Return the (X, Y) coordinate for the center point of the cell that contains the specified text.  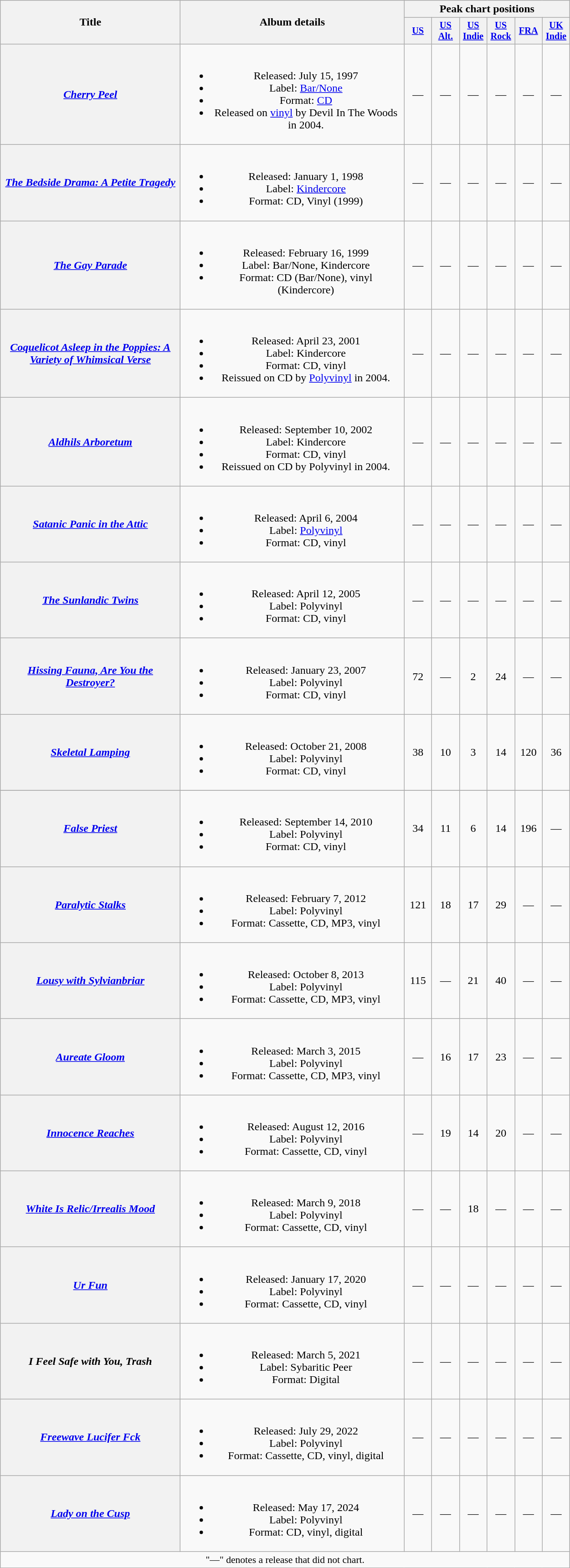
34 (418, 828)
USIndie (473, 31)
Lady on the Cusp (90, 1513)
Ur Fun (90, 1285)
Released: July 15, 1997Label: Bar/NoneFormat: CDReleased on vinyl by Devil In The Woods in 2004. (293, 94)
40 (501, 980)
Cherry Peel (90, 94)
Innocence Reaches (90, 1132)
Released: April 23, 2001Label: KindercoreFormat: CD, vinylReissued on CD by Polyvinyl in 2004. (293, 354)
Satanic Panic in the Attic (90, 524)
Peak chart positions (487, 9)
21 (473, 980)
USRock (501, 31)
Skeletal Lamping (90, 753)
Hissing Fauna, Are You the Destroyer? (90, 676)
Freewave Lucifer Fck (90, 1438)
Paralytic Stalks (90, 905)
Title (90, 22)
121 (418, 905)
Released: March 3, 2015Label: PolyvinylFormat: Cassette, CD, MP3, vinyl (293, 1057)
2 (473, 676)
24 (501, 676)
I Feel Safe with You, Trash (90, 1361)
6 (473, 828)
Aureate Gloom (90, 1057)
FRA (529, 31)
Released: October 8, 2013Label: PolyvinylFormat: Cassette, CD, MP3, vinyl (293, 980)
US (418, 31)
115 (418, 980)
Released: September 14, 2010Label: PolyvinylFormat: CD, vinyl (293, 828)
Released: July 29, 2022Label: PolyvinylFormat: Cassette, CD, vinyl, digital (293, 1438)
White Is Relic/Irrealis Mood (90, 1209)
Album details (293, 22)
USAlt. (446, 31)
3 (473, 753)
Released: January 23, 2007Label: PolyvinylFormat: CD, vinyl (293, 676)
36 (556, 753)
10 (446, 753)
196 (529, 828)
Lousy with Sylvianbriar (90, 980)
"—" denotes a release that did not chart. (285, 1560)
20 (501, 1132)
72 (418, 676)
19 (446, 1132)
16 (446, 1057)
Released: August 12, 2016Label: PolyvinylFormat: Cassette, CD, vinyl (293, 1132)
120 (529, 753)
Released: May 17, 2024Label: PolyvinylFormat: CD, vinyl, digital (293, 1513)
11 (446, 828)
Released: April 6, 2004Label: PolyvinylFormat: CD, vinyl (293, 524)
Released: February 7, 2012Label: PolyvinylFormat: Cassette, CD, MP3, vinyl (293, 905)
Released: March 5, 2021Label: Sybaritic PeerFormat: Digital (293, 1361)
29 (501, 905)
Released: March 9, 2018Label: PolyvinylFormat: Cassette, CD, vinyl (293, 1209)
38 (418, 753)
The Sunlandic Twins (90, 600)
Released: February 16, 1999Label: Bar/None, KindercoreFormat: CD (Bar/None), vinyl (Kindercore) (293, 265)
The Gay Parade (90, 265)
Released: September 10, 2002Label: KindercoreFormat: CD, vinylReissued on CD by Polyvinyl in 2004. (293, 442)
Released: January 17, 2020Label: PolyvinylFormat: Cassette, CD, vinyl (293, 1285)
False Priest (90, 828)
Released: January 1, 1998Label: KindercoreFormat: CD, Vinyl (1999) (293, 183)
Released: April 12, 2005Label: PolyvinylFormat: CD, vinyl (293, 600)
Coquelicot Asleep in the Poppies: A Variety of Whimsical Verse (90, 354)
Aldhils Arboretum (90, 442)
UKIndie (556, 31)
The Bedside Drama: A Petite Tragedy (90, 183)
Released: October 21, 2008Label: PolyvinylFormat: CD, vinyl (293, 753)
23 (501, 1057)
